Identify which cell holds the provided text, then report its (X, Y) central coordinate. 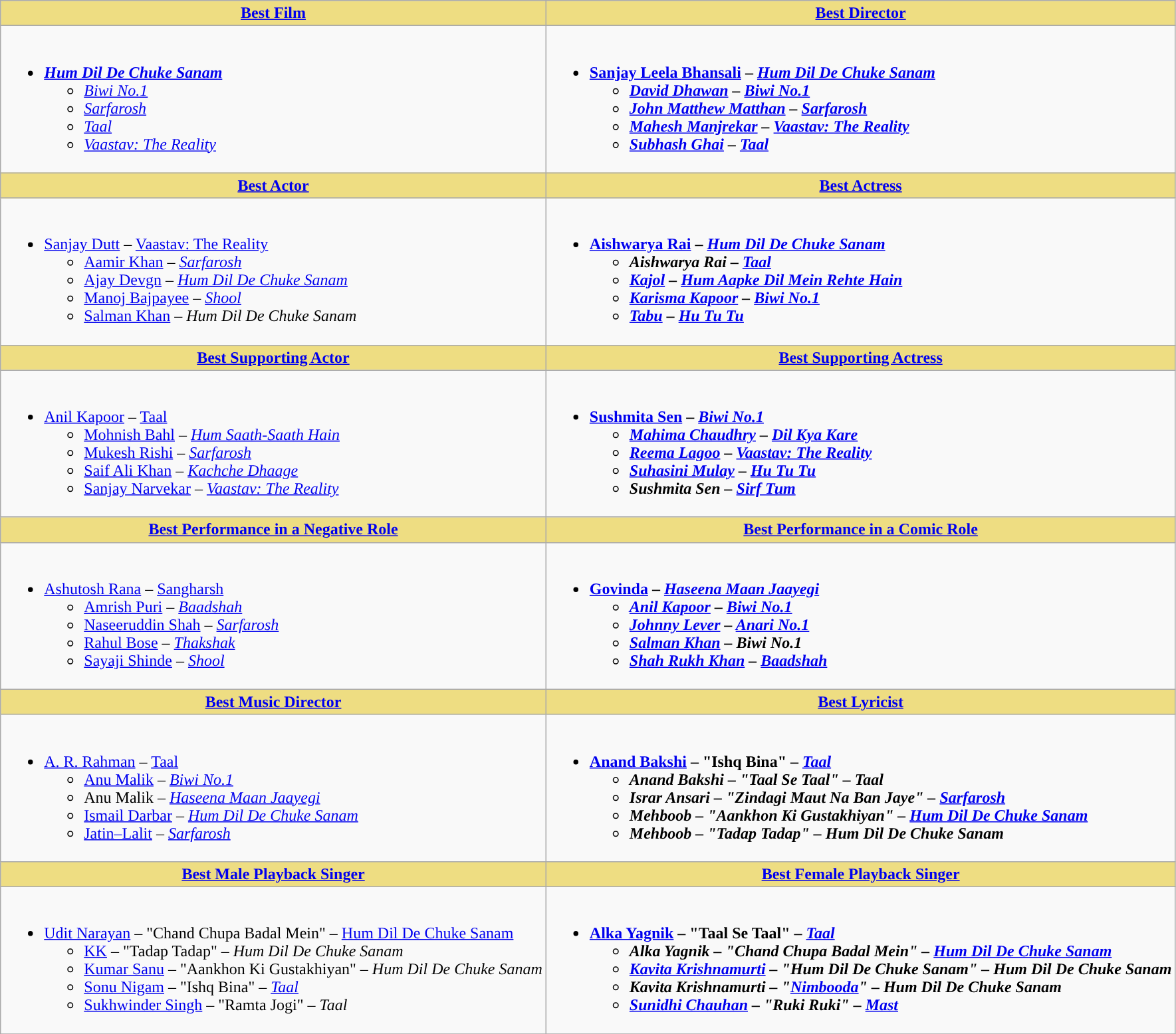
Best Actress (860, 185)
Govinda – Haseena Maan JaayegiAnil Kapoor – Biwi No.1Johnny Lever – Anari No.1Salman Khan – Biwi No.1Shah Rukh Khan – Baadshah (860, 615)
Best Supporting Actor (274, 358)
Sanjay Dutt – Vaastav: The RealityAamir Khan – SarfaroshAjay Devgn – Hum Dil De Chuke SanamManoj Bajpayee – ShoolSalman Khan – Hum Dil De Chuke Sanam (274, 271)
Best Director (860, 13)
Best Actor (274, 185)
Best Male Playback Singer (274, 874)
Best Lyricist (860, 702)
Ashutosh Rana – SangharshAmrish Puri – BaadshahNaseeruddin Shah – SarfaroshRahul Bose – ThakshakSayaji Shinde – Shool (274, 615)
A. R. Rahman – TaalAnu Malik – Biwi No.1Anu Malik – Haseena Maan JaayegiIsmail Darbar – Hum Dil De Chuke SanamJatin–Lalit – Sarfarosh (274, 788)
Aishwarya Rai – Hum Dil De Chuke SanamAishwarya Rai – TaalKajol – Hum Aapke Dil Mein Rehte HainKarisma Kapoor – Biwi No.1Tabu – Hu Tu Tu (860, 271)
Best Supporting Actress (860, 358)
Best Female Playback Singer (860, 874)
Sushmita Sen – Biwi No.1Mahima Chaudhry – Dil Kya KareReema Lagoo – Vaastav: The RealitySuhasini Mulay – Hu Tu TuSushmita Sen – Sirf Tum (860, 444)
Best Film (274, 13)
Best Performance in a Negative Role (274, 530)
Anil Kapoor – TaalMohnish Bahl – Hum Saath-Saath HainMukesh Rishi – SarfaroshSaif Ali Khan – Kachche DhaageSanjay Narvekar – Vaastav: The Reality (274, 444)
Best Performance in a Comic Role (860, 530)
Hum Dil De Chuke SanamBiwi No.1SarfaroshTaalVaastav: The Reality (274, 100)
Best Music Director (274, 702)
